Detect which cell encompasses the target text, then output its [X, Y] center coordinate. 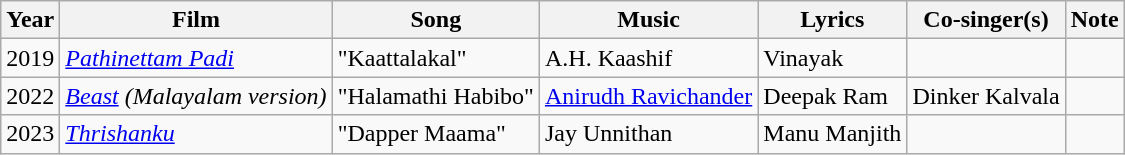
2019 [30, 58]
2023 [30, 134]
2022 [30, 96]
Co-singer(s) [986, 20]
Beast (Malayalam version) [196, 96]
Music [648, 20]
Year [30, 20]
Note [1094, 20]
Thrishanku [196, 134]
Film [196, 20]
A.H. Kaashif [648, 58]
Anirudh Ravichander [648, 96]
Lyrics [832, 20]
Deepak Ram [832, 96]
"Halamathi Habibo" [436, 96]
Song [436, 20]
Pathinettam Padi [196, 58]
Vinayak [832, 58]
"Kaattalakal" [436, 58]
Manu Manjith [832, 134]
Dinker Kalvala [986, 96]
"Dapper Maama" [436, 134]
Jay Unnithan [648, 134]
